Output the [X, Y] coordinate of the center of the cell containing the given text.  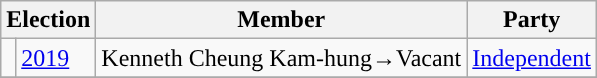
Member [282, 20]
2019 [56, 58]
Party [532, 20]
Independent [532, 58]
Election [48, 20]
Kenneth Cheung Kam-hung→Vacant [282, 58]
